Return [x, y] of the center of cell containing provided text 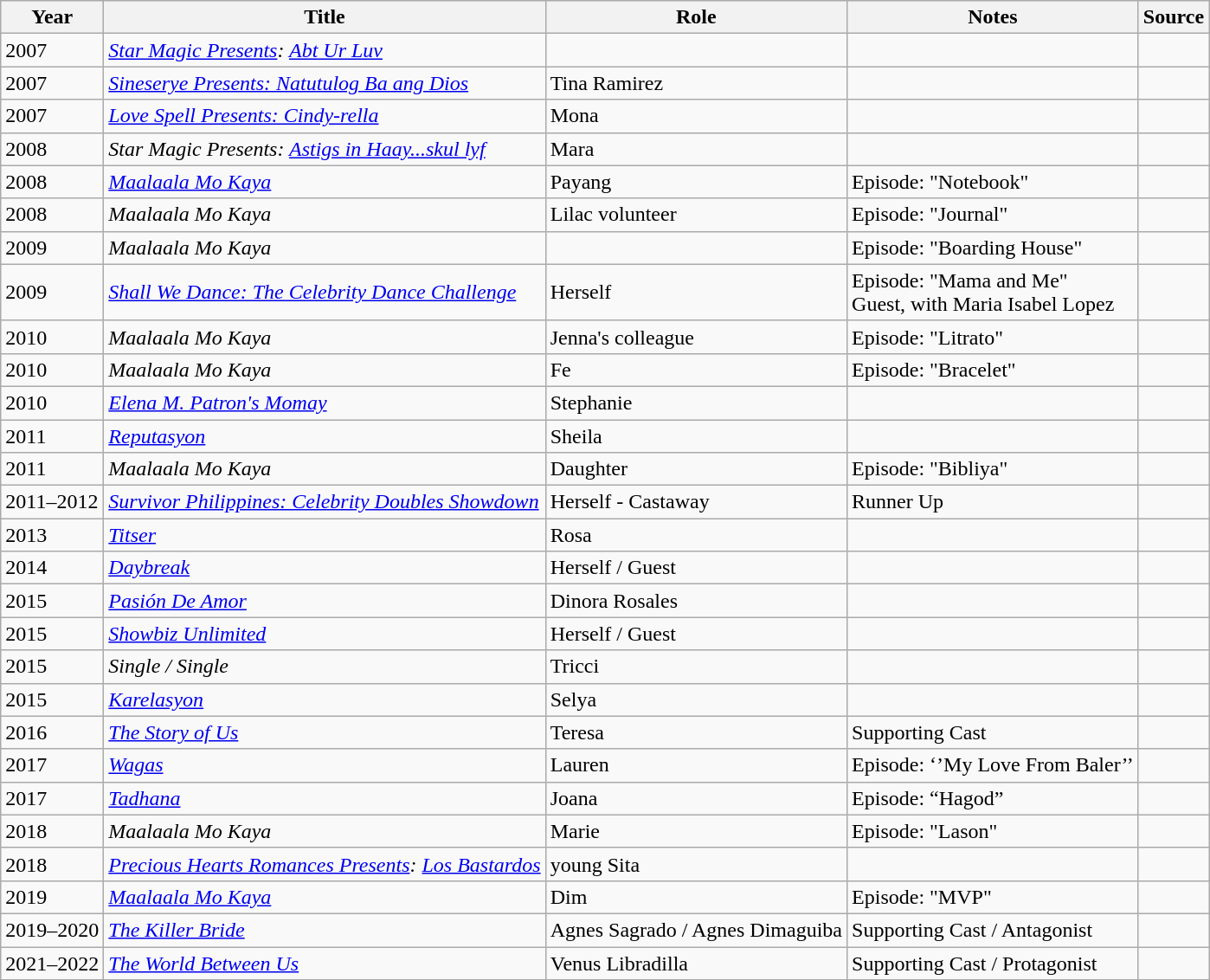
Daybreak [325, 568]
Precious Hearts Romances Presents: Los Bastardos [325, 864]
Episode: "Mama and Me"Guest, with Maria Isabel Lopez [994, 293]
Title [325, 17]
Payang [696, 182]
Episode: "Litrato" [994, 337]
Star Magic Presents: Astigs in Haay...skul lyf [325, 149]
Survivor Philippines: Celebrity Doubles Showdown [325, 502]
Herself - Castaway [696, 502]
Episode: "Bracelet" [994, 370]
Pasión De Amor [325, 601]
2013 [52, 535]
Source [1174, 17]
The Story of Us [325, 732]
Selya [696, 700]
Love Spell Presents: Cindy-rella [325, 116]
Dinora Rosales [696, 601]
Lauren [696, 765]
Episode: "Lason" [994, 831]
Episode: "Notebook" [994, 182]
Sheila [696, 435]
Star Magic Presents: Abt Ur Luv [325, 50]
Sineserye Presents: Natutulog Ba ang Dios [325, 83]
Notes [994, 17]
Episode: "Boarding House" [994, 248]
Shall We Dance: The Celebrity Dance Challenge [325, 293]
2016 [52, 732]
2014 [52, 568]
2011–2012 [52, 502]
Marie [696, 831]
Karelasyon [325, 700]
Single / Single [325, 667]
Episode: ‘’My Love From Baler’’ [994, 765]
Lilac volunteer [696, 215]
Herself [696, 293]
Supporting Cast [994, 732]
Stephanie [696, 403]
Episode: "Journal" [994, 215]
Titser [325, 535]
Tadhana [325, 798]
Supporting Cast / Protagonist [994, 964]
Wagas [325, 765]
Mara [696, 149]
Rosa [696, 535]
Mona [696, 116]
2021–2022 [52, 964]
Venus Libradilla [696, 964]
Role [696, 17]
Dim [696, 897]
Tina Ramirez [696, 83]
Teresa [696, 732]
Daughter [696, 469]
Episode: "Bibliya" [994, 469]
Showbiz Unlimited [325, 634]
Year [52, 17]
The World Between Us [325, 964]
Joana [696, 798]
Episode: “Hagod” [994, 798]
Jenna's colleague [696, 337]
Episode: "MVP" [994, 897]
Runner Up [994, 502]
2019 [52, 897]
Reputasyon [325, 435]
Fe [696, 370]
Elena M. Patron's Momay [325, 403]
Supporting Cast / Antagonist [994, 930]
The Killer Bride [325, 930]
Tricci [696, 667]
Agnes Sagrado / Agnes Dimaguiba [696, 930]
young Sita [696, 864]
2019–2020 [52, 930]
